Locate the cell with the specified text and output its [x, y] center coordinate. 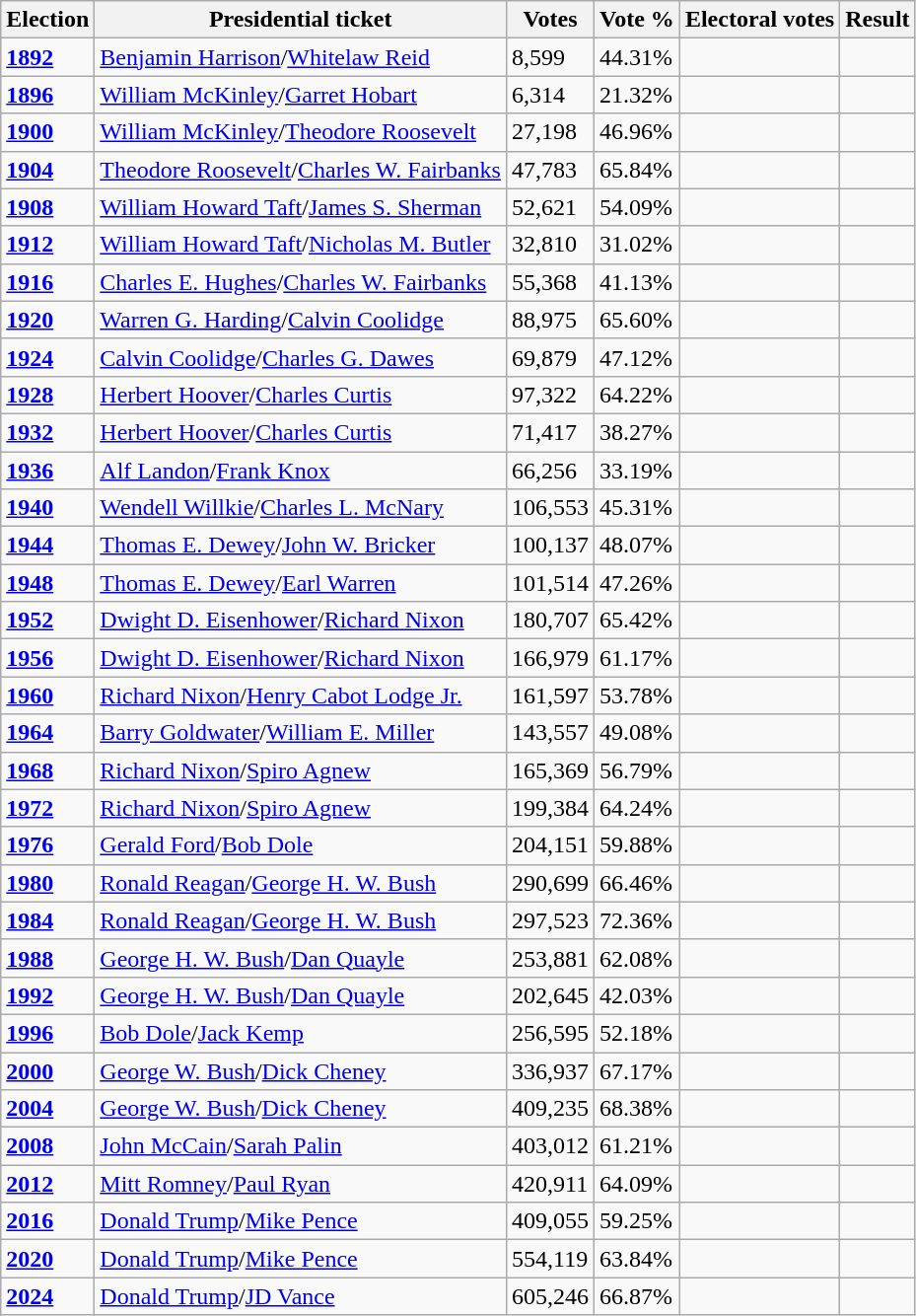
47.26% [637, 583]
65.60% [637, 320]
64.24% [637, 808]
67.17% [637, 1070]
199,384 [550, 808]
52.18% [637, 1033]
290,699 [550, 883]
605,246 [550, 1296]
2020 [47, 1259]
54.09% [637, 207]
Thomas E. Dewey/Earl Warren [301, 583]
Donald Trump/JD Vance [301, 1296]
1908 [47, 207]
66.46% [637, 883]
Mitt Romney/Paul Ryan [301, 1184]
1960 [47, 695]
48.07% [637, 546]
Warren G. Harding/Calvin Coolidge [301, 320]
53.78% [637, 695]
John McCain/Sarah Palin [301, 1146]
44.31% [637, 57]
64.22% [637, 395]
38.27% [637, 432]
1916 [47, 282]
202,645 [550, 995]
61.21% [637, 1146]
1980 [47, 883]
Richard Nixon/Henry Cabot Lodge Jr. [301, 695]
1992 [47, 995]
Election [47, 20]
47.12% [637, 357]
46.96% [637, 132]
1936 [47, 471]
Alf Landon/Frank Knox [301, 471]
1972 [47, 808]
59.88% [637, 845]
Thomas E. Dewey/John W. Bricker [301, 546]
420,911 [550, 1184]
1956 [47, 658]
31.02% [637, 245]
52,621 [550, 207]
49.08% [637, 733]
47,783 [550, 170]
165,369 [550, 770]
1988 [47, 958]
2004 [47, 1109]
2024 [47, 1296]
180,707 [550, 621]
204,151 [550, 845]
Result [878, 20]
Votes [550, 20]
1984 [47, 920]
41.13% [637, 282]
1920 [47, 320]
William Howard Taft/James S. Sherman [301, 207]
1924 [47, 357]
101,514 [550, 583]
1964 [47, 733]
William McKinley/Garret Hobart [301, 95]
8,599 [550, 57]
Calvin Coolidge/Charles G. Dawes [301, 357]
1976 [47, 845]
63.84% [637, 1259]
55,368 [550, 282]
69,879 [550, 357]
1912 [47, 245]
253,881 [550, 958]
1996 [47, 1033]
61.17% [637, 658]
21.32% [637, 95]
2012 [47, 1184]
297,523 [550, 920]
1904 [47, 170]
100,137 [550, 546]
Wendell Willkie/Charles L. McNary [301, 508]
2016 [47, 1221]
64.09% [637, 1184]
409,055 [550, 1221]
William Howard Taft/Nicholas M. Butler [301, 245]
409,235 [550, 1109]
Electoral votes [759, 20]
166,979 [550, 658]
45.31% [637, 508]
1968 [47, 770]
27,198 [550, 132]
2008 [47, 1146]
Gerald Ford/Bob Dole [301, 845]
97,322 [550, 395]
2000 [47, 1070]
72.36% [637, 920]
1940 [47, 508]
66.87% [637, 1296]
Charles E. Hughes/Charles W. Fairbanks [301, 282]
Barry Goldwater/William E. Miller [301, 733]
1952 [47, 621]
88,975 [550, 320]
Theodore Roosevelt/Charles W. Fairbanks [301, 170]
256,595 [550, 1033]
Vote % [637, 20]
Benjamin Harrison/Whitelaw Reid [301, 57]
1932 [47, 432]
161,597 [550, 695]
66,256 [550, 471]
65.42% [637, 621]
1948 [47, 583]
336,937 [550, 1070]
42.03% [637, 995]
32,810 [550, 245]
1928 [47, 395]
65.84% [637, 170]
William McKinley/Theodore Roosevelt [301, 132]
1944 [47, 546]
Bob Dole/Jack Kemp [301, 1033]
62.08% [637, 958]
Presidential ticket [301, 20]
1900 [47, 132]
59.25% [637, 1221]
56.79% [637, 770]
554,119 [550, 1259]
1896 [47, 95]
1892 [47, 57]
143,557 [550, 733]
68.38% [637, 1109]
33.19% [637, 471]
106,553 [550, 508]
403,012 [550, 1146]
71,417 [550, 432]
6,314 [550, 95]
